Return [X, Y] of the center of cell containing provided text 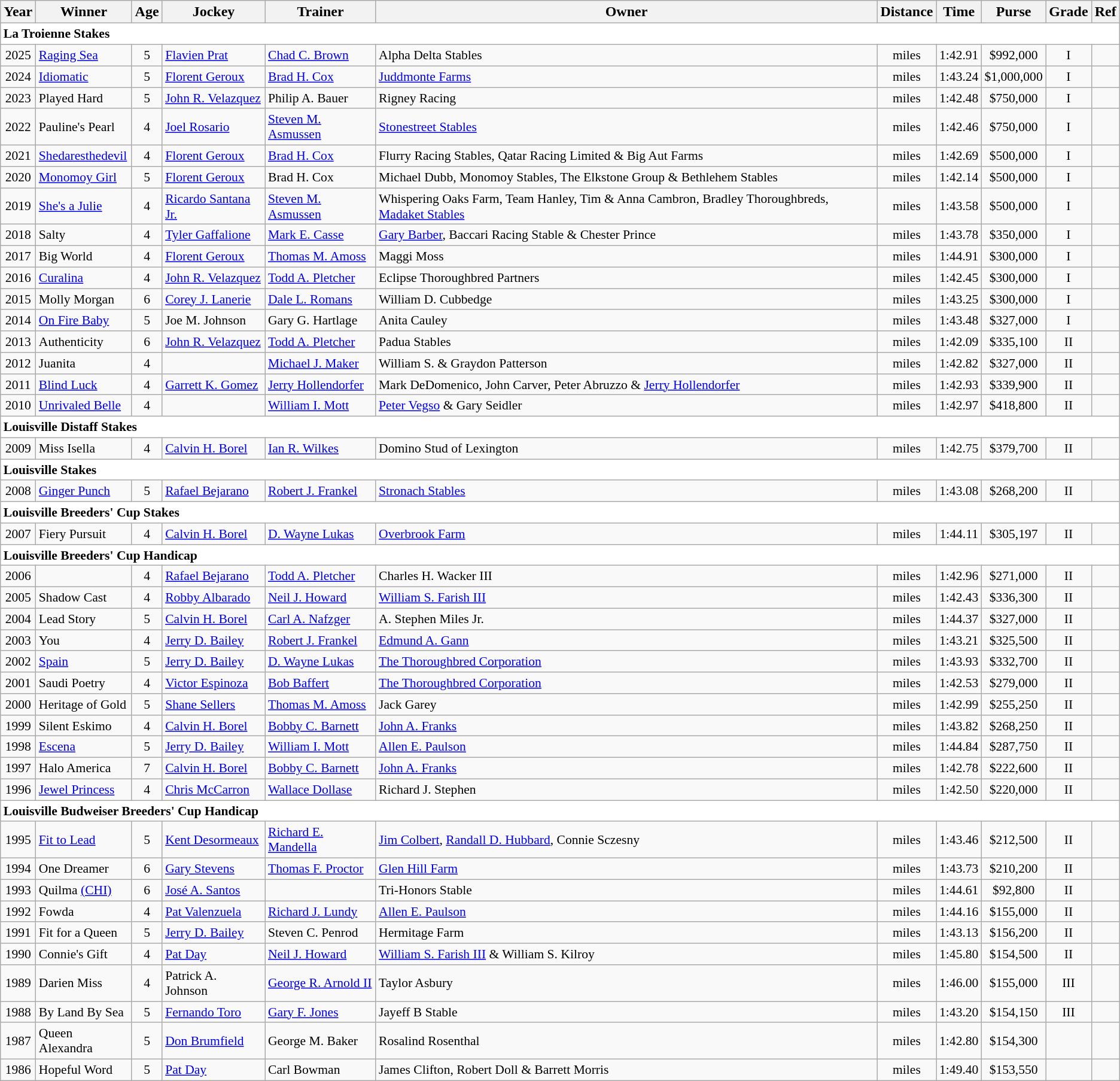
Saudi Poetry [84, 683]
Blind Luck [84, 384]
You [84, 640]
1:43.73 [958, 869]
Monomoy Girl [84, 177]
Miss Isella [84, 448]
Ricardo Santana Jr. [214, 206]
2011 [18, 384]
Jack Garey [626, 705]
Distance [907, 12]
Gary G. Hartlage [321, 320]
1:49.40 [958, 1070]
Winner [84, 12]
Idiomatic [84, 77]
Jockey [214, 12]
1991 [18, 933]
$222,600 [1014, 768]
Rosalind Rosenthal [626, 1040]
Chad C. Brown [321, 55]
Stonestreet Stables [626, 127]
Fit for a Queen [84, 933]
Time [958, 12]
Hopeful Word [84, 1070]
1:44.11 [958, 534]
$212,500 [1014, 839]
2007 [18, 534]
Gary Stevens [214, 869]
1:43.08 [958, 491]
Michael Dubb, Monomoy Stables, The Elkstone Group & Bethlehem Stables [626, 177]
Fiery Pursuit [84, 534]
Quilma (CHI) [84, 890]
$156,200 [1014, 933]
Victor Espinoza [214, 683]
1:42.96 [958, 576]
Louisville Distaff Stakes [560, 427]
La Troienne Stakes [560, 34]
1990 [18, 954]
Thomas F. Proctor [321, 869]
Ian R. Wilkes [321, 448]
Heritage of Gold [84, 705]
1:42.93 [958, 384]
1:43.82 [958, 725]
1:42.45 [958, 278]
Fernando Toro [214, 1012]
Year [18, 12]
Dale L. Romans [321, 299]
Maggi Moss [626, 256]
Jewel Princess [84, 790]
1:42.46 [958, 127]
$92,800 [1014, 890]
2021 [18, 156]
2000 [18, 705]
Whispering Oaks Farm, Team Hanley, Tim & Anna Cambron, Bradley Thoroughbreds, Madaket Stables [626, 206]
Grade [1069, 12]
Richard E. Mandella [321, 839]
2012 [18, 363]
$268,200 [1014, 491]
1986 [18, 1070]
Age [147, 12]
2017 [18, 256]
Jim Colbert, Randall D. Hubbard, Connie Sczesny [626, 839]
1:42.78 [958, 768]
2018 [18, 235]
1:42.14 [958, 177]
Gary Barber, Baccari Racing Stable & Chester Prince [626, 235]
Gary F. Jones [321, 1012]
$350,000 [1014, 235]
1:44.91 [958, 256]
$418,800 [1014, 406]
1:43.58 [958, 206]
Louisville Budweiser Breeders' Cup Handicap [560, 811]
Don Brumfield [214, 1040]
Jayeff B Stable [626, 1012]
1:44.61 [958, 890]
$287,750 [1014, 747]
Wallace Dollase [321, 790]
Halo America [84, 768]
2004 [18, 619]
2023 [18, 98]
2020 [18, 177]
2024 [18, 77]
1987 [18, 1040]
2016 [18, 278]
Mark DeDomenico, John Carver, Peter Abruzzo & Jerry Hollendorfer [626, 384]
2015 [18, 299]
Richard J. Stephen [626, 790]
By Land By Sea [84, 1012]
Curalina [84, 278]
$153,550 [1014, 1070]
2014 [18, 320]
Shane Sellers [214, 705]
Louisville Breeders' Cup Handicap [560, 555]
$271,000 [1014, 576]
Owner [626, 12]
2019 [18, 206]
Mark E. Casse [321, 235]
Carl A. Nafzger [321, 619]
Pauline's Pearl [84, 127]
1988 [18, 1012]
One Dreamer [84, 869]
Carl Bowman [321, 1070]
1:43.78 [958, 235]
Glen Hill Farm [626, 869]
$279,000 [1014, 683]
1:44.84 [958, 747]
2006 [18, 576]
2002 [18, 661]
1992 [18, 912]
$379,700 [1014, 448]
1:42.09 [958, 342]
$992,000 [1014, 55]
1:46.00 [958, 983]
Anita Cauley [626, 320]
1:43.24 [958, 77]
$1,000,000 [1014, 77]
Padua Stables [626, 342]
1:43.13 [958, 933]
1997 [18, 768]
William S. Farish III & William S. Kilroy [626, 954]
Salty [84, 235]
Corey J. Lanerie [214, 299]
Flavien Prat [214, 55]
Rigney Racing [626, 98]
Louisville Breeders' Cup Stakes [560, 512]
1:42.53 [958, 683]
A. Stephen Miles Jr. [626, 619]
George M. Baker [321, 1040]
Chris McCarron [214, 790]
1989 [18, 983]
Domino Stud of Lexington [626, 448]
$335,100 [1014, 342]
Bob Baffert [321, 683]
George R. Arnold II [321, 983]
William D. Cubbedge [626, 299]
Trainer [321, 12]
1:42.91 [958, 55]
Raging Sea [84, 55]
1:42.69 [958, 156]
$305,197 [1014, 534]
1996 [18, 790]
Silent Eskimo [84, 725]
1:43.25 [958, 299]
1:43.48 [958, 320]
Fowda [84, 912]
Tri-Honors Stable [626, 890]
2025 [18, 55]
1:42.97 [958, 406]
2022 [18, 127]
1:42.82 [958, 363]
Joe M. Johnson [214, 320]
2003 [18, 640]
Hermitage Farm [626, 933]
2010 [18, 406]
$154,300 [1014, 1040]
1:44.16 [958, 912]
José A. Santos [214, 890]
$336,300 [1014, 597]
7 [147, 768]
Steven C. Penrod [321, 933]
Darien Miss [84, 983]
Connie's Gift [84, 954]
1998 [18, 747]
2013 [18, 342]
Taylor Asbury [626, 983]
Pat Valenzuela [214, 912]
Unrivaled Belle [84, 406]
Kent Desormeaux [214, 839]
1995 [18, 839]
Joel Rosario [214, 127]
On Fire Baby [84, 320]
Jerry Hollendorfer [321, 384]
1:42.80 [958, 1040]
1:43.20 [958, 1012]
2005 [18, 597]
Escena [84, 747]
1999 [18, 725]
1:42.43 [958, 597]
2009 [18, 448]
Flurry Racing Stables, Qatar Racing Limited & Big Aut Farms [626, 156]
William S. & Graydon Patterson [626, 363]
Juddmonte Farms [626, 77]
Patrick A. Johnson [214, 983]
Shedaresthedevil [84, 156]
Ref [1106, 12]
1993 [18, 890]
1994 [18, 869]
1:44.37 [958, 619]
1:42.99 [958, 705]
Philip A. Bauer [321, 98]
Garrett K. Gomez [214, 384]
$268,250 [1014, 725]
$325,500 [1014, 640]
1:42.48 [958, 98]
2008 [18, 491]
1:43.46 [958, 839]
$332,700 [1014, 661]
$255,250 [1014, 705]
Peter Vegso & Gary Seidler [626, 406]
Spain [84, 661]
Michael J. Maker [321, 363]
1:42.75 [958, 448]
She's a Julie [84, 206]
Big World [84, 256]
$339,900 [1014, 384]
Robby Albarado [214, 597]
Lead Story [84, 619]
Stronach Stables [626, 491]
Played Hard [84, 98]
Overbrook Farm [626, 534]
Edmund A. Gann [626, 640]
1:42.50 [958, 790]
1:45.80 [958, 954]
$154,500 [1014, 954]
1:43.93 [958, 661]
2001 [18, 683]
Fit to Lead [84, 839]
Ginger Punch [84, 491]
Purse [1014, 12]
Charles H. Wacker III [626, 576]
Shadow Cast [84, 597]
Eclipse Thoroughbred Partners [626, 278]
James Clifton, Robert Doll & Barrett Morris [626, 1070]
1:43.21 [958, 640]
$210,200 [1014, 869]
Juanita [84, 363]
Richard J. Lundy [321, 912]
Queen Alexandra [84, 1040]
Authenticity [84, 342]
Molly Morgan [84, 299]
Tyler Gaffalione [214, 235]
Alpha Delta Stables [626, 55]
Louisville Stakes [560, 470]
William S. Farish III [626, 597]
$154,150 [1014, 1012]
$220,000 [1014, 790]
